Find where the given text appears and provide that cell's center as [X, Y] coordinate. 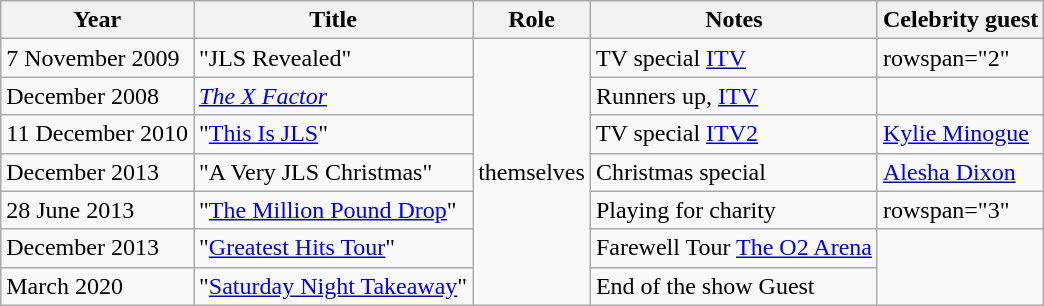
Farewell Tour The O2 Arena [734, 248]
11 December 2010 [98, 134]
TV special ITV2 [734, 134]
themselves [532, 172]
Playing for charity [734, 210]
Celebrity guest [960, 20]
Role [532, 20]
"JLS Revealed" [334, 58]
Alesha Dixon [960, 172]
Title [334, 20]
December 2008 [98, 96]
The X Factor [334, 96]
Notes [734, 20]
"Saturday Night Takeaway" [334, 286]
TV special ITV [734, 58]
March 2020 [98, 286]
Christmas special [734, 172]
28 June 2013 [98, 210]
"A Very JLS Christmas" [334, 172]
Runners up, ITV [734, 96]
7 November 2009 [98, 58]
Kylie Minogue [960, 134]
Year [98, 20]
End of the show Guest [734, 286]
"This Is JLS" [334, 134]
"The Million Pound Drop" [334, 210]
rowspan="3" [960, 210]
"Greatest Hits Tour" [334, 248]
rowspan="2" [960, 58]
